Locate the cell with the specified text and output its (X, Y) center coordinate. 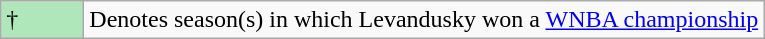
Denotes season(s) in which Levandusky won a WNBA championship (424, 20)
† (42, 20)
